Return (X, Y) of the center of cell containing provided text 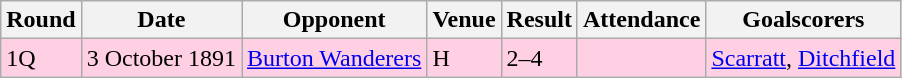
Round (41, 20)
3 October 1891 (161, 58)
Venue (464, 20)
Goalscorers (804, 20)
Date (161, 20)
Result (539, 20)
Scarratt, Ditchfield (804, 58)
Burton Wanderers (334, 58)
1Q (41, 58)
Opponent (334, 20)
H (464, 58)
2–4 (539, 58)
Attendance (641, 20)
